Provide the [X, Y] coordinate of the cell's center where the given text is located.  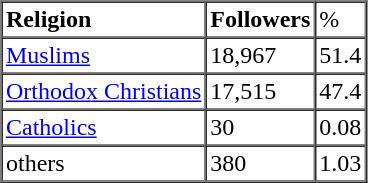
Followers [260, 20]
Orthodox Christians [104, 92]
18,967 [260, 56]
380 [260, 164]
others [104, 164]
30 [260, 128]
47.4 [340, 92]
Religion [104, 20]
Muslims [104, 56]
% [340, 20]
17,515 [260, 92]
51.4 [340, 56]
1.03 [340, 164]
Catholics [104, 128]
0.08 [340, 128]
